Determine the [X, Y] coordinate at the center of the cell enclosing the given text.  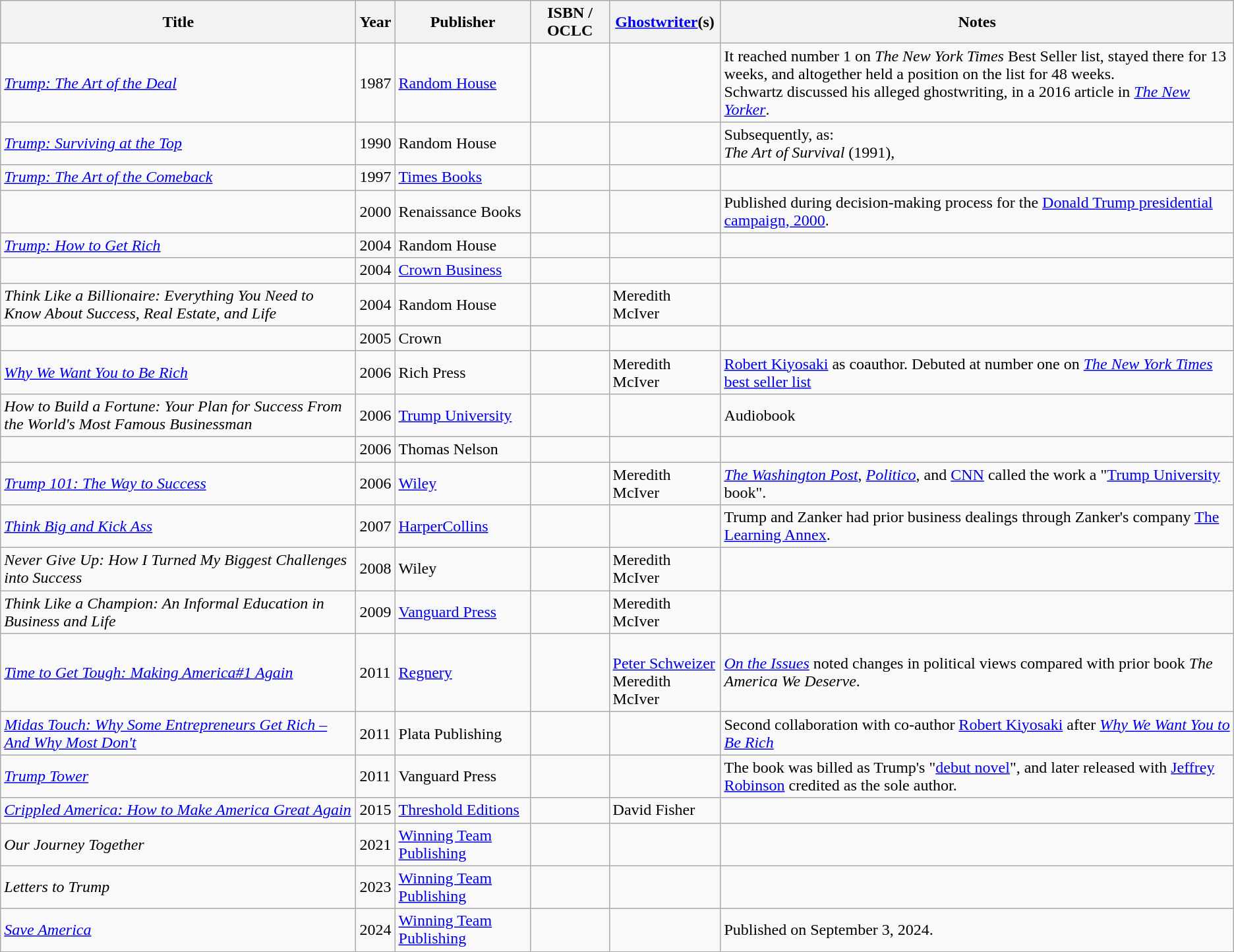
Why We Want You to Be Rich [178, 372]
Renaissance Books [463, 211]
2000 [376, 211]
2015 [376, 810]
Year [376, 22]
Trump: The Art of the Comeback [178, 177]
2024 [376, 930]
Letters to Trump [178, 887]
Thomas Nelson [463, 449]
Trump: How to Get Rich [178, 245]
David Fisher [664, 810]
Ghostwriter(s) [664, 22]
Subsequently, as:The Art of Survival (1991), [977, 144]
The Washington Post, Politico, and CNN called the work a "Trump University book". [977, 483]
Think Big and Kick Ass [178, 526]
The book was billed as Trump's "debut novel", and later released with Jeffrey Robinson credited as the sole author. [977, 777]
Our Journey Together [178, 844]
Think Like a Champion: An Informal Education in Business and Life [178, 612]
Trump Tower [178, 777]
Regnery [463, 672]
Second collaboration with co-author Robert Kiyosaki after Why We Want You to Be Rich [977, 733]
Think Like a Billionaire: Everything You Need to Know About Success, Real Estate, and Life [178, 305]
Crown Business [463, 270]
Trump: Surviving at the Top [178, 144]
2005 [376, 338]
Time to Get Tough: Making America#1 Again [178, 672]
Title [178, 22]
Published during decision-making process for the Donald Trump presidential campaign, 2000. [977, 211]
ISBN / OCLC [570, 22]
2008 [376, 570]
Publisher [463, 22]
How to Build a Fortune: Your Plan for Success From the World's Most Famous Businessman [178, 415]
2009 [376, 612]
Peter SchweizerMeredith McIver [664, 672]
Audiobook [977, 415]
Trump: The Art of the Deal [178, 83]
Published on September 3, 2024. [977, 930]
On the Issues noted changes in political views compared with prior book The America We Deserve. [977, 672]
Robert Kiyosaki as coauthor. Debuted at number one on The New York Times best seller list [977, 372]
Trump and Zanker had prior business dealings through Zanker's company The Learning Annex. [977, 526]
2023 [376, 887]
Trump University [463, 415]
Save America [178, 930]
Midas Touch: Why Some Entrepreneurs Get Rich – And Why Most Don't [178, 733]
1987 [376, 83]
1990 [376, 144]
Times Books [463, 177]
Trump 101: The Way to Success [178, 483]
1997 [376, 177]
2007 [376, 526]
HarperCollins [463, 526]
Plata Publishing [463, 733]
Rich Press [463, 372]
Crippled America: How to Make America Great Again [178, 810]
Threshold Editions [463, 810]
Never Give Up: How I Turned My Biggest Challenges into Success [178, 570]
Notes [977, 22]
Crown [463, 338]
2021 [376, 844]
